Find where the given text appears and provide that cell's center as [x, y] coordinate. 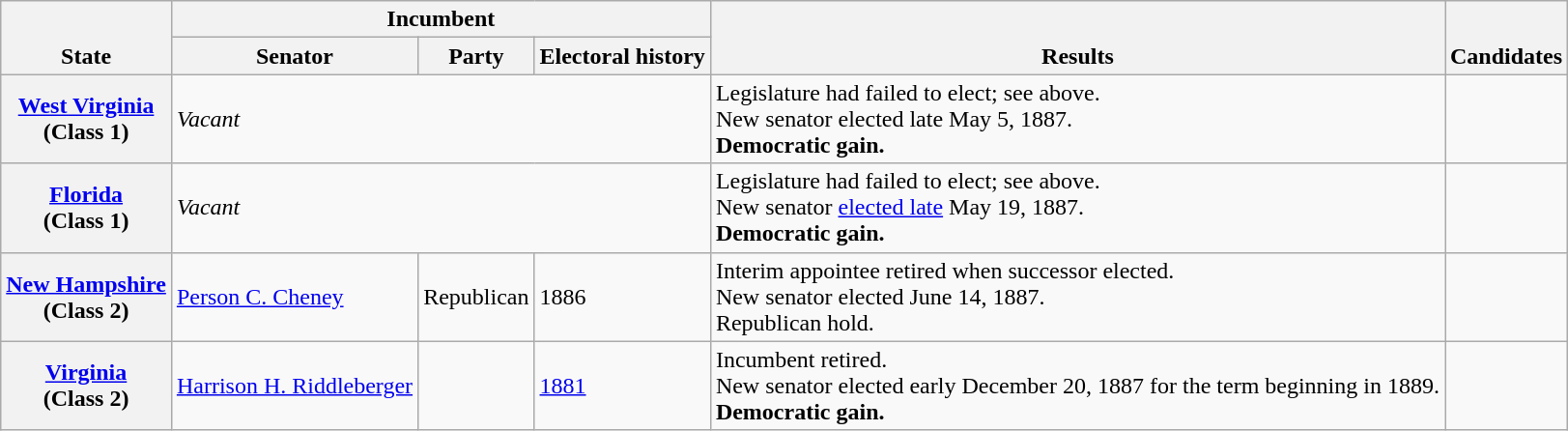
Senator [294, 56]
Republican [476, 297]
Virginia(Class 2) [87, 386]
Legislature had failed to elect; see above.New senator elected late May 5, 1887.Democratic gain. [1077, 119]
Incumbent [441, 19]
State [87, 38]
West Virginia(Class 1) [87, 119]
Incumbent retired.New senator elected early December 20, 1887 for the term beginning in 1889.Democratic gain. [1077, 386]
New Hampshire(Class 2) [87, 297]
Florida(Class 1) [87, 208]
1886 [622, 297]
Harrison H. Riddleberger [294, 386]
1881 [622, 386]
Interim appointee retired when successor elected.New senator elected June 14, 1887.Republican hold. [1077, 297]
Candidates [1507, 38]
Electoral history [622, 56]
Results [1077, 38]
Legislature had failed to elect; see above.New senator elected late May 19, 1887.Democratic gain. [1077, 208]
Party [476, 56]
Person C. Cheney [294, 297]
